Capture the cell that displays the provided text and extract its [X, Y] central coordinate. 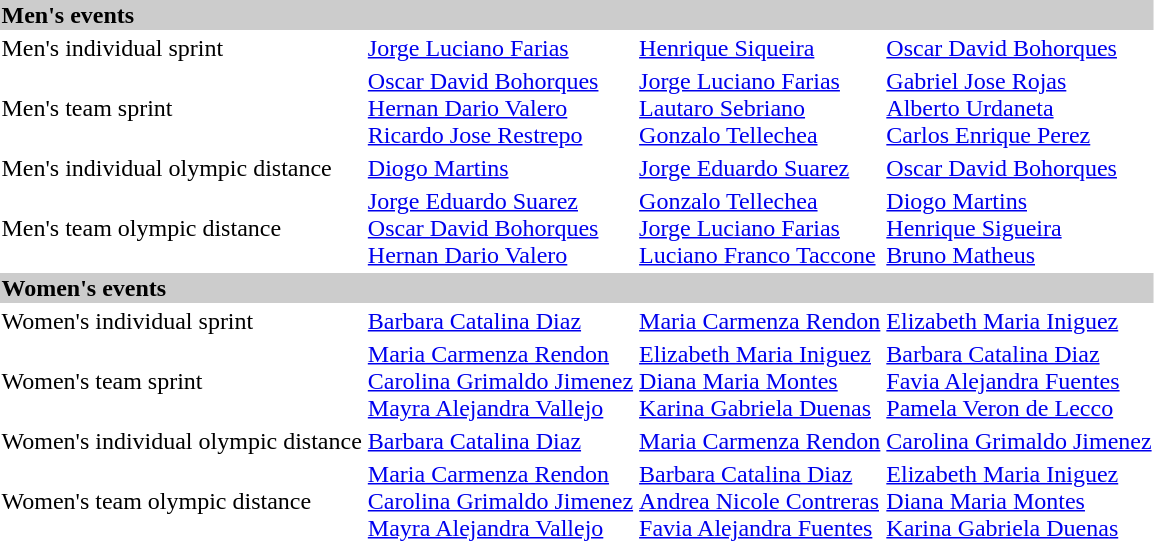
Women's individual sprint [182, 321]
Women's events [576, 288]
Maria Carmenza RendonCarolina Grimaldo JimenezMayra Alejandra Vallejo [500, 381]
Jorge Eduardo Suarez [760, 168]
Men's team sprint [182, 108]
Oscar David BohorquesHernan Dario ValeroRicardo Jose Restrepo [500, 108]
Jorge Eduardo SuarezOscar David BohorquesHernan Dario Valero [500, 228]
Carolina Grimaldo Jimenez [1019, 441]
Women's team sprint [182, 381]
Women's individual olympic distance [182, 441]
Men's individual sprint [182, 48]
Men's events [576, 15]
Gonzalo TellecheaJorge Luciano FariasLuciano Franco Taccone [760, 228]
Barbara Catalina DiazFavia Alejandra FuentesPamela Veron de Lecco [1019, 381]
Men's team olympic distance [182, 228]
Elizabeth Maria IniguezDiana Maria MontesKarina Gabriela Duenas [760, 381]
Men's individual olympic distance [182, 168]
Diogo Martins [500, 168]
Elizabeth Maria Iniguez [1019, 321]
Henrique Siqueira [760, 48]
Diogo MartinsHenrique SigueiraBruno Matheus [1019, 228]
Jorge Luciano FariasLautaro SebrianoGonzalo Tellechea [760, 108]
Jorge Luciano Farias [500, 48]
Gabriel Jose RojasAlberto UrdanetaCarlos Enrique Perez [1019, 108]
